Scan for the cell matching the given text and deliver its [X, Y] coordinate at center. 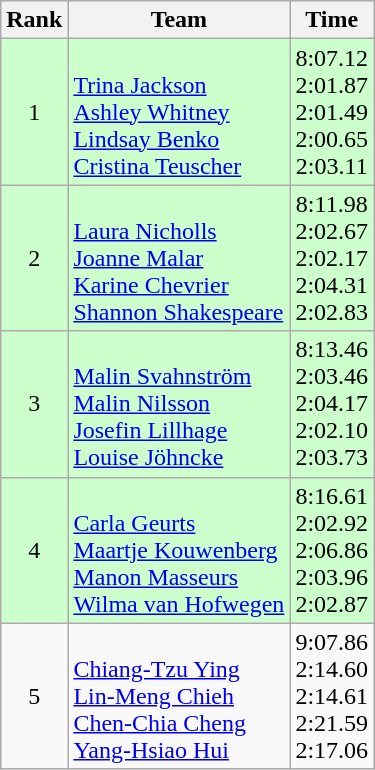
Carla GeurtsMaartje KouwenbergManon MasseursWilma van Hofwegen [179, 550]
Chiang-Tzu YingLin-Meng ChiehChen-Chia ChengYang-Hsiao Hui [179, 696]
8:11.982:02.672:02.172:04.312:02.83 [332, 258]
2 [34, 258]
8:13.462:03.462:04.172:02.102:03.73 [332, 404]
Malin SvahnströmMalin NilssonJosefin LillhageLouise Jöhncke [179, 404]
Team [179, 20]
Trina JacksonAshley WhitneyLindsay BenkoCristina Teuscher [179, 112]
1 [34, 112]
8:07.122:01.872:01.492:00.652:03.11 [332, 112]
Time [332, 20]
9:07.862:14.602:14.612:21.592:17.06 [332, 696]
8:16.612:02.922:06.862:03.962:02.87 [332, 550]
3 [34, 404]
Laura NichollsJoanne MalarKarine ChevrierShannon Shakespeare [179, 258]
Rank [34, 20]
5 [34, 696]
4 [34, 550]
